Pinpoint the cell where the given text exists, returning its (x, y) midpoint coordinate. 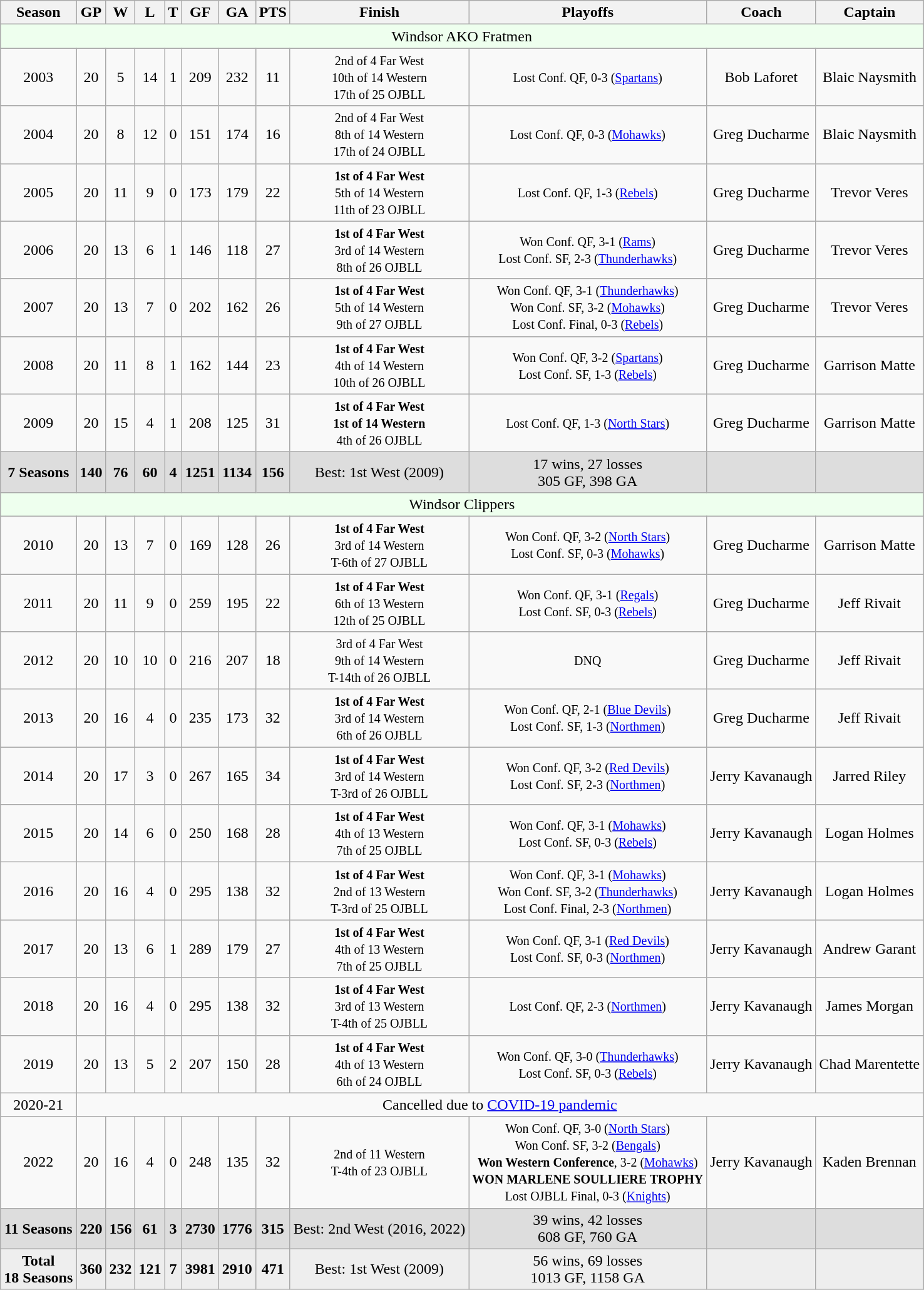
1st of 4 Far West4th of 14 Western10th of 26 OJBLL (379, 365)
2007 (39, 307)
140 (91, 472)
2011 (39, 602)
GA (237, 13)
360 (91, 1269)
15 (120, 423)
195 (237, 602)
1st of 4 Far West5th of 14 Western11th of 23 OJBLL (379, 192)
315 (273, 1229)
2 (173, 1064)
Lost Conf. QF, 1-3 (North Stars) (588, 423)
Finish (379, 13)
2017 (39, 949)
Jarred Riley (870, 776)
1776 (237, 1229)
216 (200, 661)
Won Conf. QF, 3-2 (Spartans)Lost Conf. SF, 1-3 (Rebels) (588, 365)
Won Conf. QF, 3-1 (Red Devils)Lost Conf. SF, 0-3 (Northmen) (588, 949)
1st of 4 Far West1st of 14 Western4th of 26 OJBLL (379, 423)
76 (120, 472)
12 (150, 135)
2010 (39, 545)
150 (237, 1064)
168 (237, 833)
56 wins, 69 losses1013 GF, 1158 GA (588, 1269)
61 (150, 1229)
34 (273, 776)
135 (237, 1162)
1st of 4 Far West6th of 13 Western12th of 25 OJBLL (379, 602)
Won Conf. QF, 3-0 (Thunderhawks)Lost Conf. SF, 0-3 (Rebels) (588, 1064)
248 (200, 1162)
128 (237, 545)
2nd of 11 WesternT-4th of 23 OJBLL (379, 1162)
146 (200, 250)
1st of 4 Far West4th of 13 Western6th of 24 OJBLL (379, 1064)
Kaden Brennan (870, 1162)
2nd of 4 Far West10th of 14 Western17th of 25 OJBLL (379, 77)
2910 (237, 1269)
2016 (39, 891)
118 (237, 250)
Won Conf. QF, 3-2 (North Stars)Lost Conf. SF, 0-3 (Mohawks) (588, 545)
Windsor AKO Fratmen (462, 36)
208 (200, 423)
2008 (39, 365)
2015 (39, 833)
1134 (237, 472)
Playoffs (588, 13)
Windsor Clippers (462, 504)
2013 (39, 718)
Lost Conf. QF, 0-3 (Spartans) (588, 77)
289 (200, 949)
169 (200, 545)
3rd of 4 Far West9th of 14 WesternT-14th of 26 OJBLL (379, 661)
471 (273, 1269)
Bob Laforet (761, 77)
2019 (39, 1064)
1st of 4 Far West3rd of 14 WesternT-6th of 27 OJBLL (379, 545)
1251 (200, 472)
2006 (39, 250)
2005 (39, 192)
209 (200, 77)
121 (150, 1269)
2003 (39, 77)
Coach (761, 13)
Chad Marentette (870, 1064)
L (150, 13)
Season (39, 13)
Best: 2nd West (2016, 2022) (379, 1229)
Total18 Seasons (39, 1269)
1st of 4 Far West3rd of 14 WesternT-3rd of 26 OJBLL (379, 776)
1st of 4 Far West3rd of 13 WesternT-4th of 25 OJBLL (379, 1006)
250 (200, 833)
1st of 4 Far West3rd of 14 Western8th of 26 OJBLL (379, 250)
60 (150, 472)
PTS (273, 13)
235 (200, 718)
17 (120, 776)
Won Conf. QF, 3-1 (Regals)Lost Conf. SF, 0-3 (Rebels) (588, 602)
11 Seasons (39, 1229)
267 (200, 776)
2018 (39, 1006)
Won Conf. QF, 3-2 (Red Devils)Lost Conf. SF, 2-3 (Northmen) (588, 776)
31 (273, 423)
2nd of 4 Far West8th of 14 Western17th of 24 OJBLL (379, 135)
Lost Conf. QF, 2-3 (Northmen) (588, 1006)
DNQ (588, 661)
2020-21 (39, 1105)
2014 (39, 776)
Lost Conf. QF, 1-3 (Rebels) (588, 192)
1st of 4 Far West3rd of 14 Western6th of 26 OJBLL (379, 718)
Won Conf. QF, 3-1 (Rams)Lost Conf. SF, 2-3 (Thunderhawks) (588, 250)
39 wins, 42 losses608 GF, 760 GA (588, 1229)
Won Conf. QF, 3-1 (Mohawks)Won Conf. SF, 3-2 (Thunderhawks)Lost Conf. Final, 2-3 (Northmen) (588, 891)
2730 (200, 1229)
James Morgan (870, 1006)
2009 (39, 423)
174 (237, 135)
Andrew Garant (870, 949)
T (173, 13)
23 (273, 365)
1st of 4 Far West5th of 14 Western9th of 27 OJBLL (379, 307)
1st of 4 Far West2nd of 13 WesternT-3rd of 25 OJBLL (379, 891)
17 wins, 27 losses305 GF, 398 GA (588, 472)
144 (237, 365)
202 (200, 307)
220 (91, 1229)
259 (200, 602)
7 Seasons (39, 472)
Won Conf. QF, 2-1 (Blue Devils)Lost Conf. SF, 1-3 (Northmen) (588, 718)
125 (237, 423)
W (120, 13)
3981 (200, 1269)
2012 (39, 661)
18 (273, 661)
Captain (870, 13)
Cancelled due to COVID-19 pandemic (500, 1105)
Lost Conf. QF, 0-3 (Mohawks) (588, 135)
GP (91, 13)
2022 (39, 1162)
2004 (39, 135)
Won Conf. QF, 3-1 (Mohawks)Lost Conf. SF, 0-3 (Rebels) (588, 833)
GF (200, 13)
Won Conf. QF, 3-1 (Thunderhawks)Won Conf. SF, 3-2 (Mohawks)Lost Conf. Final, 0-3 (Rebels) (588, 307)
165 (237, 776)
151 (200, 135)
